Capture the cell that displays the provided text and extract its [X, Y] central coordinate. 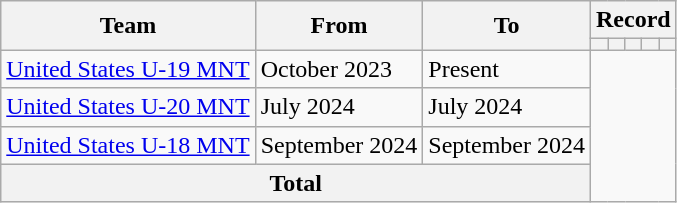
From [339, 26]
October 2023 [339, 69]
Total [296, 183]
United States U-20 MNT [128, 107]
Present [507, 69]
United States U-19 MNT [128, 69]
United States U-18 MNT [128, 145]
Team [128, 26]
To [507, 26]
Record [634, 20]
